Search for the cell housing the specified text and yield its [x, y] center coordinate. 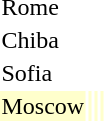
Chiba [43, 40]
Moscow [43, 106]
Sofia [43, 73]
